Pinpoint the cell where the given text exists, returning its (X, Y) midpoint coordinate. 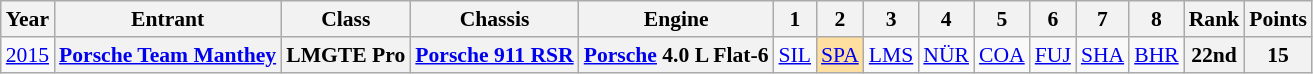
Porsche 911 RSR (494, 55)
Year (28, 19)
SIL (796, 55)
Porsche 4.0 L Flat-6 (676, 55)
8 (1156, 19)
2015 (28, 55)
4 (946, 19)
LMGTE Pro (346, 55)
Points (1278, 19)
7 (1102, 19)
Class (346, 19)
NÜR (946, 55)
15 (1278, 55)
COA (1002, 55)
22nd (1214, 55)
Rank (1214, 19)
1 (796, 19)
2 (840, 19)
6 (1053, 19)
SPA (840, 55)
5 (1002, 19)
Porsche Team Manthey (168, 55)
Engine (676, 19)
LMS (892, 55)
Chassis (494, 19)
SHA (1102, 55)
3 (892, 19)
FUJ (1053, 55)
Entrant (168, 19)
BHR (1156, 55)
